Output the [X, Y] coordinate of the center of the cell containing the given text.  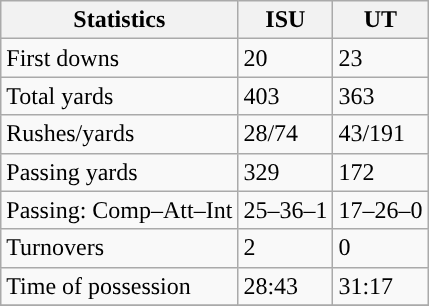
Total yards [120, 96]
28:43 [286, 286]
17–26–0 [380, 210]
2 [286, 248]
23 [380, 58]
31:17 [380, 286]
43/191 [380, 134]
Statistics [120, 20]
First downs [120, 58]
329 [286, 172]
0 [380, 248]
Rushes/yards [120, 134]
ISU [286, 20]
20 [286, 58]
172 [380, 172]
403 [286, 96]
Time of possession [120, 286]
25–36–1 [286, 210]
Passing: Comp–Att–Int [120, 210]
UT [380, 20]
363 [380, 96]
Passing yards [120, 172]
28/74 [286, 134]
Turnovers [120, 248]
